Provide the (X, Y) coordinate of the cell's center where the given text is located.  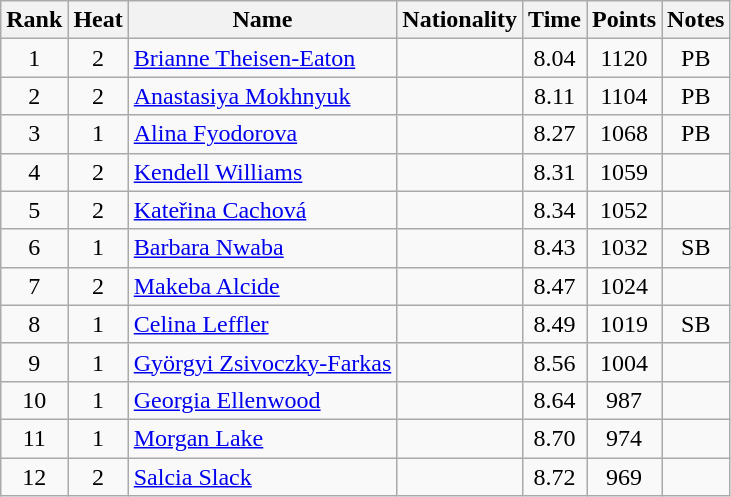
4 (34, 172)
10 (34, 400)
Salcia Slack (262, 477)
8.47 (555, 286)
969 (624, 477)
1004 (624, 362)
1032 (624, 248)
1024 (624, 286)
8.70 (555, 438)
Notes (696, 20)
8.34 (555, 210)
Kendell Williams (262, 172)
5 (34, 210)
8.56 (555, 362)
Celina Leffler (262, 324)
Name (262, 20)
8.49 (555, 324)
8.43 (555, 248)
Györgyi Zsivoczky-Farkas (262, 362)
8 (34, 324)
1059 (624, 172)
1019 (624, 324)
Georgia Ellenwood (262, 400)
11 (34, 438)
Alina Fyodorova (262, 134)
1120 (624, 58)
Barbara Nwaba (262, 248)
Rank (34, 20)
Makeba Alcide (262, 286)
987 (624, 400)
Kateřina Cachová (262, 210)
8.31 (555, 172)
Nationality (460, 20)
9 (34, 362)
3 (34, 134)
Time (555, 20)
1068 (624, 134)
Points (624, 20)
8.11 (555, 96)
974 (624, 438)
Heat (98, 20)
8.27 (555, 134)
7 (34, 286)
8.04 (555, 58)
1104 (624, 96)
Morgan Lake (262, 438)
Anastasiya Mokhnyuk (262, 96)
12 (34, 477)
Brianne Theisen-Eaton (262, 58)
1052 (624, 210)
6 (34, 248)
8.64 (555, 400)
8.72 (555, 477)
